From the cell containing the given text, extract its center point as [x, y] coordinate. 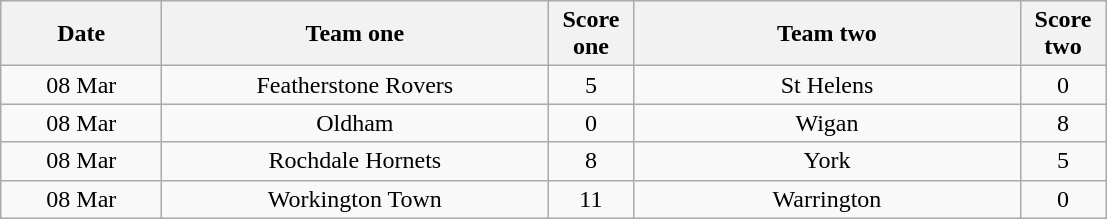
Score one [591, 34]
Warrington [827, 199]
Oldham [355, 123]
Wigan [827, 123]
Workington Town [355, 199]
Date [82, 34]
Featherstone Rovers [355, 85]
Team one [355, 34]
York [827, 161]
St Helens [827, 85]
Rochdale Hornets [355, 161]
Team two [827, 34]
Score two [1063, 34]
11 [591, 199]
